Locate the cell with the specified text and output its [x, y] center coordinate. 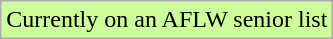
Currently on an AFLW senior list [167, 20]
